Scan for the cell matching the given text and deliver its (X, Y) coordinate at center. 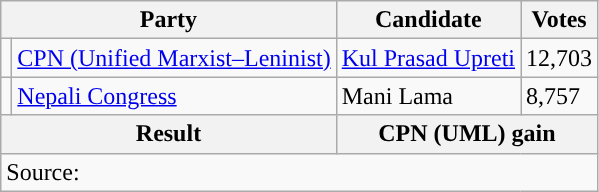
Source: (300, 172)
Kul Prasad Upreti (428, 58)
Nepali Congress (174, 96)
Party (168, 20)
12,703 (560, 58)
CPN (UML) gain (466, 134)
Mani Lama (428, 96)
CPN (Unified Marxist–Leninist) (174, 58)
Result (168, 134)
Votes (560, 20)
8,757 (560, 96)
Candidate (428, 20)
